Return the [X, Y] coordinate for the center point of the cell that contains the specified text.  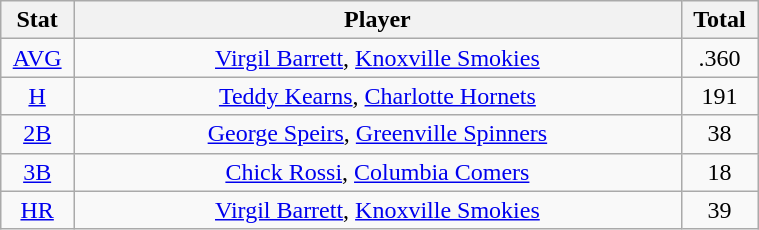
39 [719, 210]
Total [719, 20]
Teddy Kearns, Charlotte Hornets [378, 96]
2B [38, 134]
Player [378, 20]
Stat [38, 20]
.360 [719, 58]
AVG [38, 58]
HR [38, 210]
Chick Rossi, Columbia Comers [378, 172]
George Speirs, Greenville Spinners [378, 134]
18 [719, 172]
191 [719, 96]
3B [38, 172]
H [38, 96]
38 [719, 134]
